Provide the (X, Y) coordinate of the cell's center where the given text is located.  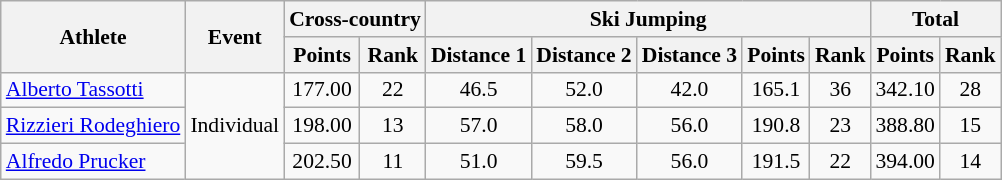
13 (393, 126)
Distance 3 (690, 55)
36 (840, 90)
58.0 (584, 126)
202.50 (322, 162)
46.5 (478, 90)
Alfredo Prucker (94, 162)
Rizzieri Rodeghiero (94, 126)
59.5 (584, 162)
198.00 (322, 126)
42.0 (690, 90)
Cross-country (355, 19)
11 (393, 162)
51.0 (478, 162)
23 (840, 126)
28 (970, 90)
Total (935, 19)
Distance 2 (584, 55)
190.8 (776, 126)
388.80 (904, 126)
Distance 1 (478, 55)
Event (234, 36)
191.5 (776, 162)
57.0 (478, 126)
15 (970, 126)
177.00 (322, 90)
165.1 (776, 90)
394.00 (904, 162)
14 (970, 162)
Alberto Tassotti (94, 90)
Ski Jumping (648, 19)
Individual (234, 126)
Athlete (94, 36)
52.0 (584, 90)
342.10 (904, 90)
